Return the [X, Y] coordinate for the center point of the cell that contains the specified text.  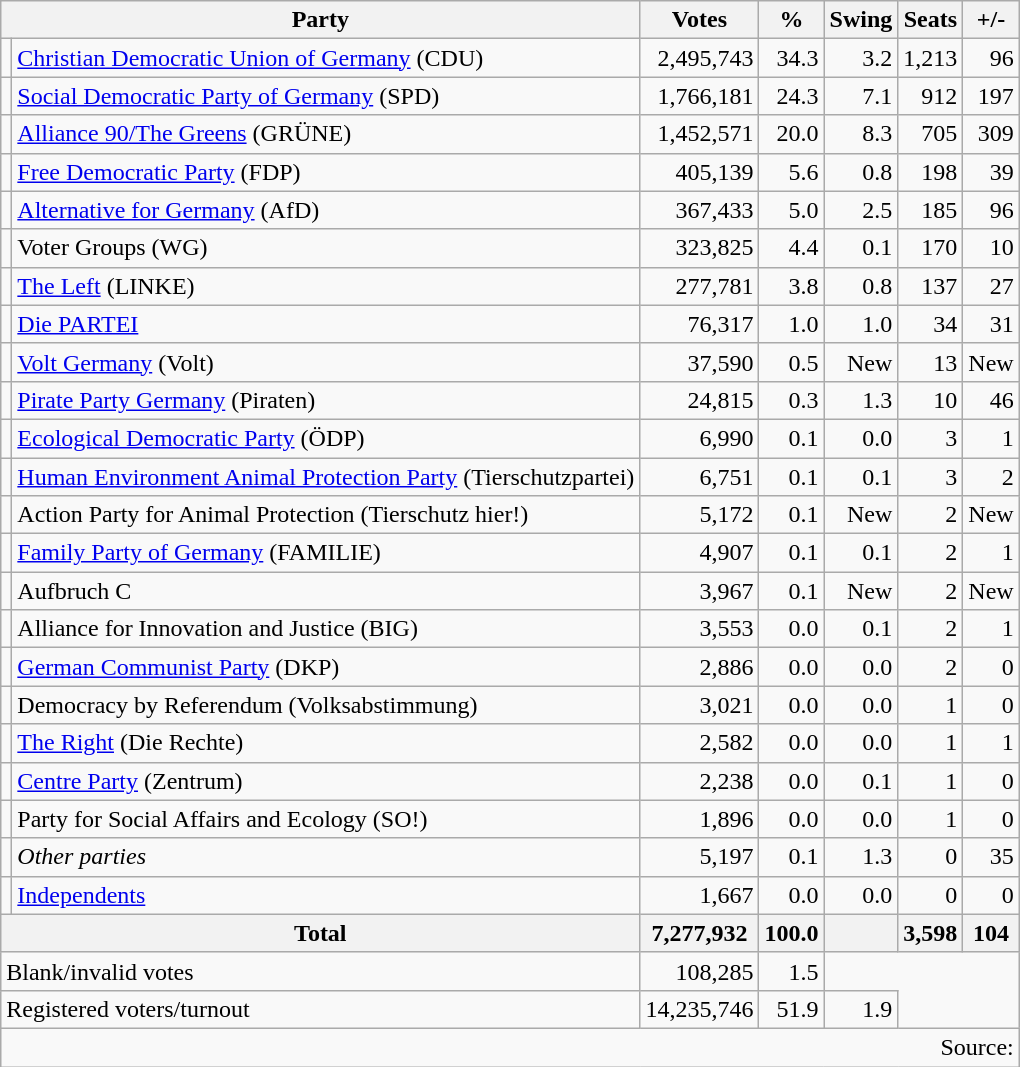
Voter Groups (WG) [326, 248]
Votes [700, 20]
37,590 [700, 362]
Alliance for Innovation and Justice (BIG) [326, 629]
8.3 [861, 134]
5.0 [792, 210]
3,553 [700, 629]
5.6 [792, 172]
14,235,746 [700, 1009]
1,896 [700, 819]
Pirate Party Germany (Piraten) [326, 400]
34.3 [792, 58]
Centre Party (Zentrum) [326, 781]
13 [930, 362]
3.8 [792, 286]
Democracy by Referendum (Volksabstimmung) [326, 705]
277,781 [700, 286]
Christian Democratic Union of Germany (CDU) [326, 58]
Family Party of Germany (FAMILIE) [326, 553]
Seats [930, 20]
1.5 [792, 971]
197 [991, 96]
2,495,743 [700, 58]
German Communist Party (DKP) [326, 667]
2,886 [700, 667]
Party for Social Affairs and Ecology (SO!) [326, 819]
405,139 [700, 172]
2.5 [861, 210]
198 [930, 172]
Die PARTEI [326, 324]
24.3 [792, 96]
7.1 [861, 96]
323,825 [700, 248]
Action Party for Animal Protection (Tierschutz hier!) [326, 515]
Independents [326, 895]
185 [930, 210]
Registered voters/turnout [320, 1009]
4,907 [700, 553]
Blank/invalid votes [320, 971]
309 [991, 134]
The Right (Die Rechte) [326, 743]
Aufbruch C [326, 591]
1,766,181 [700, 96]
20.0 [792, 134]
Human Environment Animal Protection Party (Tierschutzpartei) [326, 477]
Total [320, 933]
104 [991, 933]
5,172 [700, 515]
170 [930, 248]
39 [991, 172]
+/- [991, 20]
Party [320, 20]
7,277,932 [700, 933]
1,667 [700, 895]
35 [991, 857]
0.3 [792, 400]
3,598 [930, 933]
2,238 [700, 781]
76,317 [700, 324]
4.4 [792, 248]
1,213 [930, 58]
Volt Germany (Volt) [326, 362]
24,815 [700, 400]
0.5 [792, 362]
3,967 [700, 591]
2,582 [700, 743]
367,433 [700, 210]
100.0 [792, 933]
Ecological Democratic Party (ÖDP) [326, 438]
Free Democratic Party (FDP) [326, 172]
6,751 [700, 477]
51.9 [792, 1009]
31 [991, 324]
1.9 [861, 1009]
Swing [861, 20]
The Left (LINKE) [326, 286]
Alliance 90/The Greens (GRÜNE) [326, 134]
705 [930, 134]
3.2 [861, 58]
46 [991, 400]
% [792, 20]
27 [991, 286]
Other parties [326, 857]
1,452,571 [700, 134]
Source: [510, 1047]
Social Democratic Party of Germany (SPD) [326, 96]
3,021 [700, 705]
137 [930, 286]
912 [930, 96]
34 [930, 324]
108,285 [700, 971]
Alternative for Germany (AfD) [326, 210]
6,990 [700, 438]
5,197 [700, 857]
